Return the [x, y] coordinate for the center point of the cell that contains the specified text.  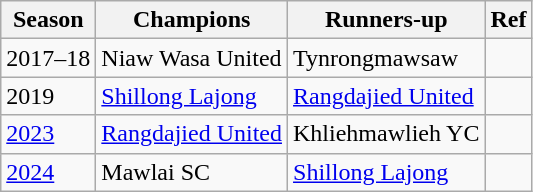
2023 [48, 134]
Season [48, 20]
Khliehmawlieh YC [386, 134]
Ref [508, 20]
Runners-up [386, 20]
2024 [48, 172]
Tynrongmawsaw [386, 58]
2019 [48, 96]
Champions [192, 20]
Mawlai SC [192, 172]
2017–18 [48, 58]
Niaw Wasa United [192, 58]
